From the cell containing the given text, extract its center point as (X, Y) coordinate. 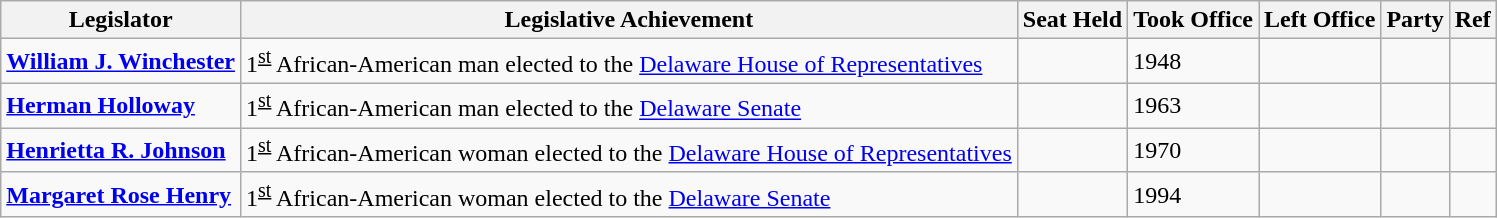
Henrietta R. Johnson (121, 150)
1948 (1194, 62)
1963 (1194, 106)
1st African-American man elected to the Delaware House of Representatives (628, 62)
1994 (1194, 194)
Herman Holloway (121, 106)
Took Office (1194, 20)
Legislator (121, 20)
1st African-American man elected to the Delaware Senate (628, 106)
Legislative Achievement (628, 20)
Ref (1472, 20)
1st African-American woman elected to the Delaware Senate (628, 194)
William J. Winchester (121, 62)
Party (1415, 20)
1st African-American woman elected to the Delaware House of Representatives (628, 150)
1970 (1194, 150)
Seat Held (1072, 20)
Left Office (1319, 20)
Margaret Rose Henry (121, 194)
